Determine the (x, y) coordinate at the center of the cell enclosing the given text.  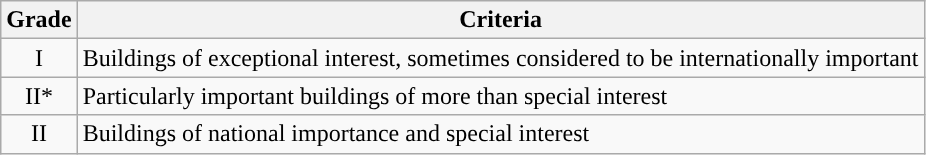
Criteria (500, 20)
II* (39, 96)
I (39, 58)
Grade (39, 20)
Buildings of exceptional interest, sometimes considered to be internationally important (500, 58)
II (39, 134)
Particularly important buildings of more than special interest (500, 96)
Buildings of national importance and special interest (500, 134)
